Provide the (X, Y) coordinate of the cell's center where the given text is located.  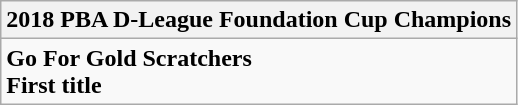
Go For Gold Scratchers First title (259, 72)
2018 PBA D-League Foundation Cup Champions (259, 20)
